Return (X, Y) of the center of cell containing provided text 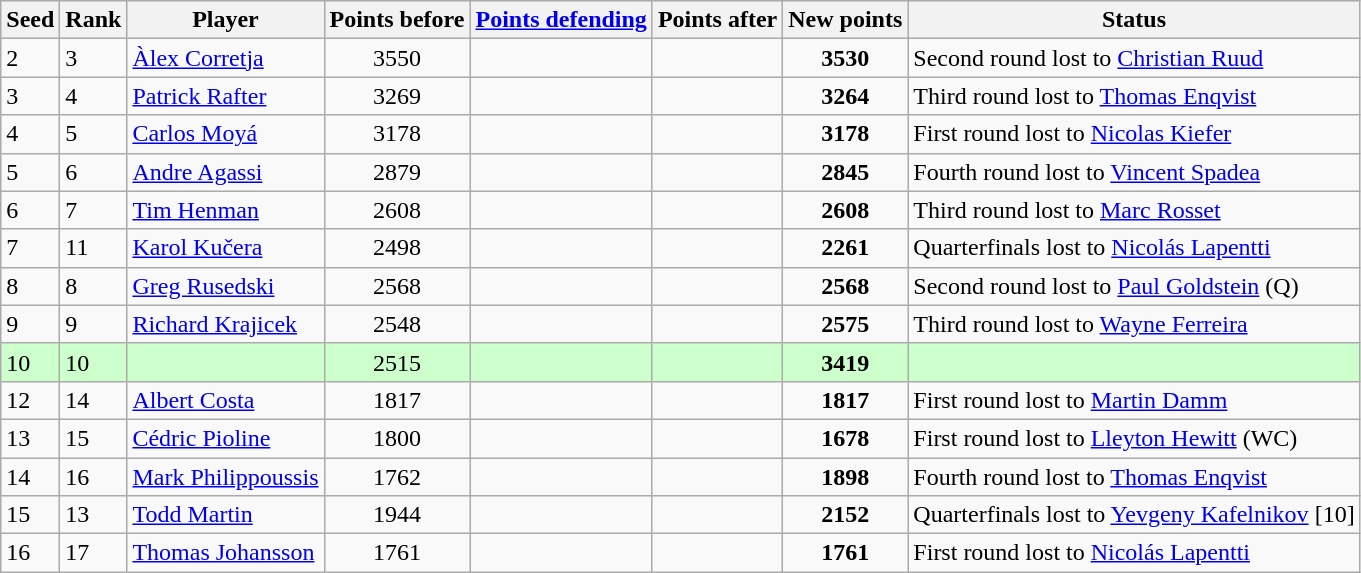
Fourth round lost to Thomas Enqvist (1134, 477)
Player (226, 20)
Rank (94, 20)
3530 (846, 58)
2879 (397, 172)
3264 (846, 96)
Points before (397, 20)
Fourth round lost to Vincent Spadea (1134, 172)
1898 (846, 477)
First round lost to Lleyton Hewitt (WC) (1134, 438)
Third round lost to Thomas Enqvist (1134, 96)
1762 (397, 477)
Richard Krajicek (226, 324)
2152 (846, 515)
2575 (846, 324)
12 (30, 400)
3269 (397, 96)
1800 (397, 438)
Albert Costa (226, 400)
Quarterfinals lost to Nicolás Lapentti (1134, 248)
Thomas Johansson (226, 553)
First round lost to Martin Damm (1134, 400)
Third round lost to Wayne Ferreira (1134, 324)
Karol Kučera (226, 248)
Second round lost to Paul Goldstein (Q) (1134, 286)
1678 (846, 438)
1944 (397, 515)
First round lost to Nicolas Kiefer (1134, 134)
Àlex Corretja (226, 58)
Quarterfinals lost to Yevgeny Kafelnikov [10] (1134, 515)
2498 (397, 248)
New points (846, 20)
Todd Martin (226, 515)
Third round lost to Marc Rosset (1134, 210)
First round lost to Nicolás Lapentti (1134, 553)
Points defending (561, 20)
Patrick Rafter (226, 96)
3419 (846, 362)
3550 (397, 58)
2548 (397, 324)
Points after (717, 20)
2845 (846, 172)
Greg Rusedski (226, 286)
Cédric Pioline (226, 438)
2261 (846, 248)
Andre Agassi (226, 172)
Tim Henman (226, 210)
2515 (397, 362)
Mark Philippoussis (226, 477)
Second round lost to Christian Ruud (1134, 58)
Status (1134, 20)
Carlos Moyá (226, 134)
Seed (30, 20)
11 (94, 248)
17 (94, 553)
2 (30, 58)
